Detect which cell encompasses the target text, then output its [X, Y] center coordinate. 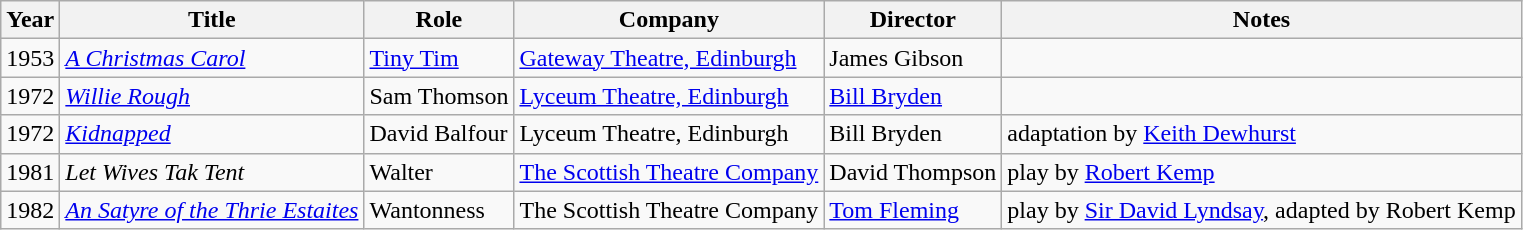
adaptation by Keith Dewhurst [1262, 134]
Year [30, 20]
Kidnapped [212, 134]
James Gibson [913, 58]
Sam Thomson [439, 96]
1982 [30, 210]
1981 [30, 172]
Gateway Theatre, Edinburgh [669, 58]
A Christmas Carol [212, 58]
Director [913, 20]
Willie Rough [212, 96]
Wantonness [439, 210]
Role [439, 20]
Let Wives Tak Tent [212, 172]
David Thompson [913, 172]
Tiny Tim [439, 58]
Notes [1262, 20]
Title [212, 20]
Tom Fleming [913, 210]
An Satyre of the Thrie Estaites [212, 210]
play by Robert Kemp [1262, 172]
David Balfour [439, 134]
Company [669, 20]
1953 [30, 58]
Walter [439, 172]
play by Sir David Lyndsay, adapted by Robert Kemp [1262, 210]
